Scan for the cell matching the given text and deliver its [x, y] coordinate at center. 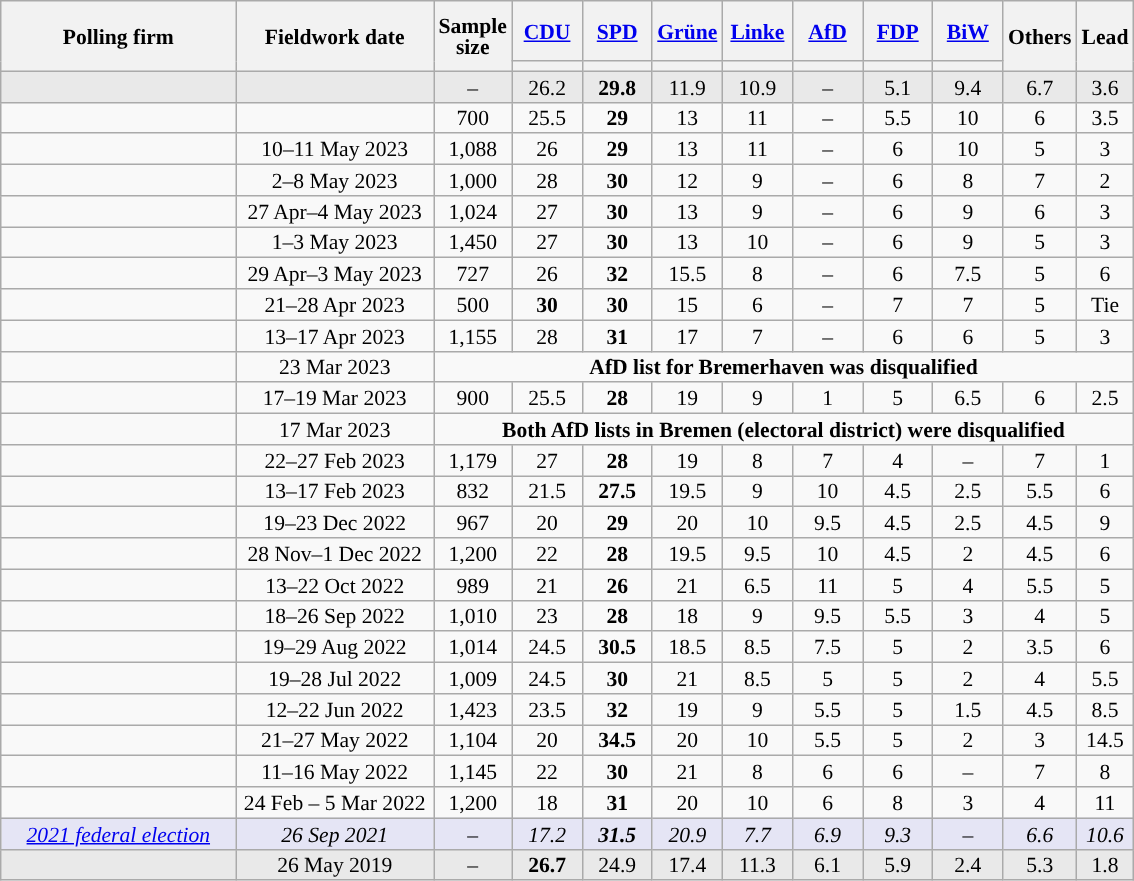
1.5 [968, 710]
24 Feb – 5 Mar 2022 [335, 802]
2.4 [968, 864]
17.4 [687, 864]
967 [473, 522]
18.5 [687, 648]
11–16 May 2022 [335, 772]
21.5 [547, 492]
5.3 [1040, 864]
2021 federal election [118, 834]
12–22 Jun 2022 [335, 710]
13–17 Apr 2023 [335, 336]
18–26 Sep 2022 [335, 616]
29.8 [617, 86]
Grüne [687, 31]
10.6 [1106, 834]
17 [687, 336]
13–22 Oct 2022 [335, 584]
1,145 [473, 772]
10–11 May 2023 [335, 150]
27.5 [617, 492]
15 [687, 304]
1,010 [473, 616]
6.7 [1040, 86]
19–23 Dec 2022 [335, 522]
21–27 May 2022 [335, 740]
17.2 [547, 834]
34.5 [617, 740]
Both AfD lists in Bremen (electoral district) were disqualified [784, 430]
26.2 [547, 86]
1,009 [473, 678]
1,024 [473, 212]
900 [473, 398]
14.5 [1106, 740]
Others [1040, 36]
20.9 [687, 834]
500 [473, 304]
1,088 [473, 150]
15.5 [687, 274]
19–29 Aug 2022 [335, 648]
12 [687, 180]
1.8 [1106, 864]
21–28 Apr 2023 [335, 304]
SPD [617, 31]
CDU [547, 31]
17–19 Mar 2023 [335, 398]
11.3 [757, 864]
Samplesize [473, 36]
26 Sep 2021 [335, 834]
Polling firm [118, 36]
24.9 [617, 864]
31.5 [617, 834]
1,450 [473, 242]
23 Mar 2023 [335, 366]
FDP [898, 31]
7.7 [757, 834]
1,179 [473, 460]
28 Nov–1 Dec 2022 [335, 554]
700 [473, 118]
1,014 [473, 648]
23.5 [547, 710]
989 [473, 584]
6.9 [827, 834]
1,104 [473, 740]
Tie [1106, 304]
1,000 [473, 180]
AfD list for Bremerhaven was disqualified [784, 366]
26.7 [547, 864]
3.6 [1106, 86]
9.3 [898, 834]
30.5 [617, 648]
2–8 May 2023 [335, 180]
10.9 [757, 86]
Fieldwork date [335, 36]
19–28 Jul 2022 [335, 678]
Linke [757, 31]
13–17 Feb 2023 [335, 492]
9.4 [968, 86]
29 Apr–3 May 2023 [335, 274]
1,155 [473, 336]
Lead [1106, 36]
832 [473, 492]
23 [547, 616]
27 Apr–4 May 2023 [335, 212]
6.6 [1040, 834]
11.9 [687, 86]
22–27 Feb 2023 [335, 460]
26 May 2019 [335, 864]
727 [473, 274]
1–3 May 2023 [335, 242]
1,423 [473, 710]
BiW [968, 31]
6.1 [827, 864]
17 Mar 2023 [335, 430]
5.1 [898, 86]
AfD [827, 31]
5.9 [898, 864]
